For the text-containing cell, return its midpoint in (X, Y) coordinate format. 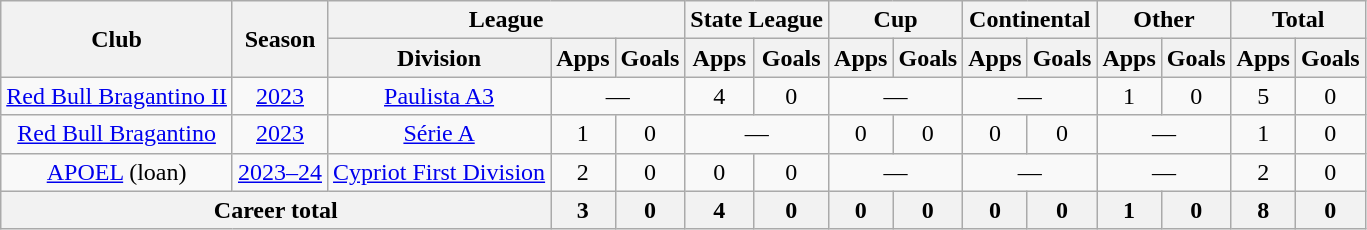
Career total (276, 210)
APOEL (loan) (117, 172)
Total (1298, 20)
2023–24 (280, 172)
Cup (896, 20)
Cypriot First Division (440, 172)
State League (757, 20)
Paulista A3 (440, 96)
5 (1263, 96)
Season (280, 39)
Continental (1030, 20)
8 (1263, 210)
League (506, 20)
Série A (440, 134)
Red Bull Bragantino II (117, 96)
Division (440, 58)
Red Bull Bragantino (117, 134)
Other (1164, 20)
3 (583, 210)
Club (117, 39)
